For the text-containing cell, return its midpoint in [x, y] coordinate format. 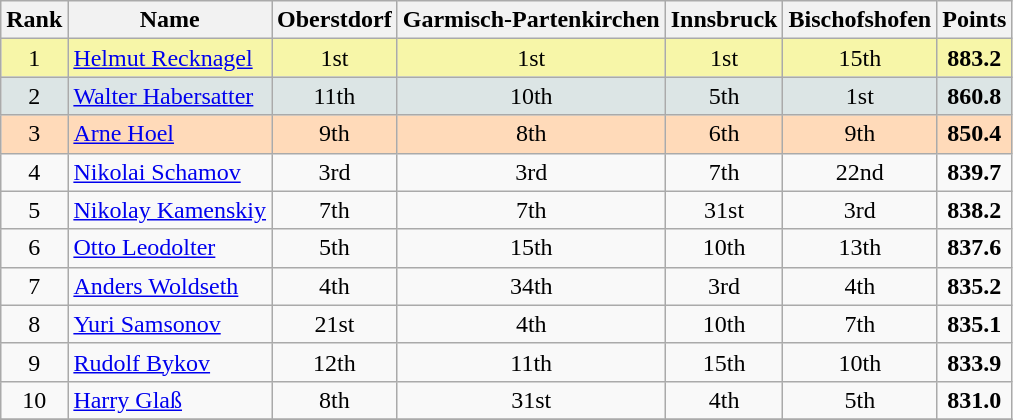
Arne Hoel [170, 134]
10 [34, 400]
Walter Habersatter [170, 96]
Otto Leodolter [170, 248]
860.8 [974, 96]
Harry Glaß [170, 400]
34th [531, 286]
Bischofshofen [860, 20]
835.1 [974, 324]
Helmut Recknagel [170, 58]
835.2 [974, 286]
8 [34, 324]
Points [974, 20]
4 [34, 172]
833.9 [974, 362]
839.7 [974, 172]
Nikolai Schamov [170, 172]
Garmisch-Partenkirchen [531, 20]
Innsbruck [724, 20]
12th [335, 362]
7 [34, 286]
850.4 [974, 134]
3 [34, 134]
1 [34, 58]
9 [34, 362]
5 [34, 210]
13th [860, 248]
Nikolay Kamenskiy [170, 210]
Rudolf Bykov [170, 362]
Yuri Samsonov [170, 324]
21st [335, 324]
838.2 [974, 210]
831.0 [974, 400]
883.2 [974, 58]
22nd [860, 172]
2 [34, 96]
Name [170, 20]
Rank [34, 20]
Anders Woldseth [170, 286]
Oberstdorf [335, 20]
6th [724, 134]
837.6 [974, 248]
6 [34, 248]
